Extract the (X, Y) coordinate from the center of the cell holding the provided text.  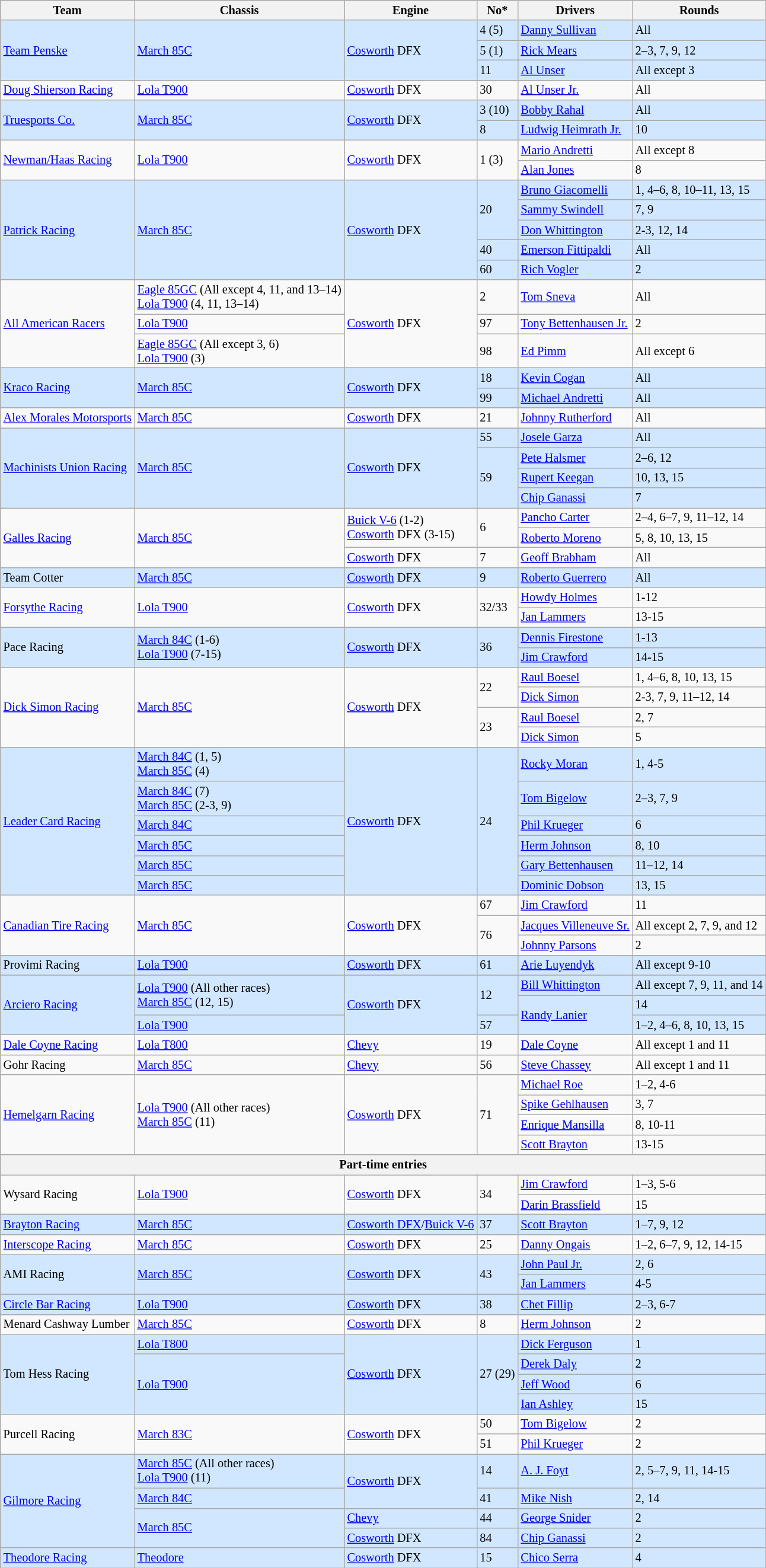
41 (497, 1498)
March 83C (240, 1433)
Provimi Racing (68, 965)
Bill Whittington (575, 985)
12 (497, 995)
Michael Roe (575, 1085)
59 (497, 478)
A. J. Foyt (575, 1471)
76 (497, 935)
Wysard Racing (68, 1194)
Circle Bar Racing (68, 1304)
Randy Lanier (575, 1015)
43 (497, 1275)
21 (497, 418)
Hemelgarn Racing (68, 1114)
Steve Chassey (575, 1065)
4-5 (700, 1284)
2–3, 7, 9 (700, 799)
Team (68, 10)
57 (497, 1025)
2, 6 (700, 1264)
Cosworth DFX/Buick V-6 (411, 1224)
1, 4–6, 8, 10–11, 13, 15 (700, 190)
4 (5) (497, 30)
All except 9-10 (700, 965)
19 (497, 1045)
1–3, 5-6 (700, 1184)
All American Racers (68, 324)
36 (497, 647)
14-15 (700, 657)
1-13 (700, 637)
Jeff Wood (575, 1384)
Machinists Union Racing (68, 467)
25 (497, 1244)
98 (497, 351)
Dick Simon Racing (68, 707)
Theodore (240, 1558)
Roberto Moreno (575, 538)
61 (497, 965)
Danny Sullivan (575, 30)
Dick Ferguson (575, 1344)
Pace Racing (68, 647)
Bobby Rahal (575, 110)
Ludwig Heimrath Jr. (575, 130)
Danny Ongais (575, 1244)
10 (700, 130)
22 (497, 686)
4 (700, 1558)
Newman/Haas Racing (68, 160)
Theodore Racing (68, 1558)
Mario Andretti (575, 150)
Tom Sneva (575, 297)
55 (497, 437)
Johnny Parsons (575, 945)
27 (29) (497, 1374)
Eagle 85GC (All except 3, 6)Lola T900 (3) (240, 351)
2, 5–7, 9, 11, 14-15 (700, 1471)
Galles Racing (68, 537)
George Snider (575, 1518)
Bruno Giacomelli (575, 190)
Alan Jones (575, 170)
38 (497, 1304)
Tom Hess Racing (68, 1374)
Rocky Moran (575, 764)
7, 9 (700, 210)
March 84C (1, 5)March 85C (4) (240, 764)
Rupert Keegan (575, 478)
Geoff Brabham (575, 557)
Eagle 85GC (All except 4, 11, and 13–14)Lola T900 (4, 11, 13–14) (240, 297)
Sammy Swindell (575, 210)
Johnny Rutherford (575, 418)
2–3, 6-7 (700, 1304)
1, 4–6, 8, 10, 13, 15 (700, 677)
Leader Card Racing (68, 821)
50 (497, 1424)
Dale Coyne (575, 1045)
8, 10-11 (700, 1125)
67 (497, 905)
32/33 (497, 607)
Howdy Holmes (575, 598)
1–2, 6–7, 9, 12, 14-15 (700, 1244)
51 (497, 1444)
Chico Serra (575, 1558)
Menard Cashway Lumber (68, 1324)
Michael Andretti (575, 398)
2-3, 7, 9, 11–12, 14 (700, 697)
All except 7, 9, 11, and 14 (700, 985)
Chassis (240, 10)
Emerson Fittipaldi (575, 250)
Al Unser Jr. (575, 90)
Dale Coyne Racing (68, 1045)
34 (497, 1194)
Chet Fillip (575, 1304)
Gilmore Racing (68, 1501)
Enrique Mansilla (575, 1125)
2–4, 6–7, 9, 11–12, 14 (700, 518)
March 84C (1-6)Lola T900 (7-15) (240, 647)
99 (497, 398)
60 (497, 270)
Rich Vogler (575, 270)
3 (10) (497, 110)
5 (1) (497, 50)
AMI Racing (68, 1275)
2, 14 (700, 1498)
March 85C (All other races)Lola T900 (11) (240, 1471)
Roberto Guerrero (575, 577)
1–2, 4-6 (700, 1085)
Team Cotter (68, 577)
No* (497, 10)
Dennis Firestone (575, 637)
18 (497, 378)
Arie Luyendyk (575, 965)
1, 4-5 (700, 764)
Derek Daly (575, 1364)
Team Penske (68, 50)
84 (497, 1538)
Al Unser (575, 70)
Kraco Racing (68, 388)
Truesports Co. (68, 120)
Engine (411, 10)
Forsythe Racing (68, 607)
Spike Gehlhausen (575, 1104)
8, 10 (700, 845)
Jacques Villeneuve Sr. (575, 925)
30 (497, 90)
2-3, 12, 14 (700, 230)
Arciero Racing (68, 1005)
Part-time entries (383, 1164)
20 (497, 210)
John Paul Jr. (575, 1264)
5 (700, 737)
March 84C (7)March 85C (2-3, 9) (240, 799)
Kevin Cogan (575, 378)
71 (497, 1114)
Lola T900 (All other races)March 85C (12, 15) (240, 995)
Canadian Tire Racing (68, 925)
13, 15 (700, 885)
24 (497, 821)
1-12 (700, 598)
37 (497, 1224)
3, 7 (700, 1104)
All except 2, 7, 9, and 12 (700, 925)
Rounds (700, 10)
2–6, 12 (700, 458)
Interscope Racing (68, 1244)
Doug Shierson Racing (68, 90)
Dominic Dobson (575, 885)
Pete Halsmer (575, 458)
9 (497, 577)
1–7, 9, 12 (700, 1224)
44 (497, 1518)
11–12, 14 (700, 866)
Mike Nish (575, 1498)
Darin Brassfield (575, 1205)
Buick V-6 (1-2)Cosworth DFX (3-15) (411, 528)
Tony Bettenhausen Jr. (575, 324)
10, 13, 15 (700, 478)
All except 8 (700, 150)
Ed Pimm (575, 351)
Rick Mears (575, 50)
2–3, 7, 9, 12 (700, 50)
Gohr Racing (68, 1065)
Pancho Carter (575, 518)
97 (497, 324)
Ian Ashley (575, 1404)
56 (497, 1065)
Drivers (575, 10)
Lola T900 (All other races)March 85C (11) (240, 1114)
5, 8, 10, 13, 15 (700, 538)
Josele Garza (575, 437)
Don Whittington (575, 230)
Gary Bettenhausen (575, 866)
Patrick Racing (68, 229)
Brayton Racing (68, 1224)
23 (497, 727)
1 (700, 1344)
All except 6 (700, 351)
1 (3) (497, 160)
Purcell Racing (68, 1433)
1–2, 4–6, 8, 10, 13, 15 (700, 1025)
Alex Morales Motorsports (68, 418)
All except 3 (700, 70)
40 (497, 250)
2, 7 (700, 717)
